Search for the cell housing the specified text and yield its (x, y) center coordinate. 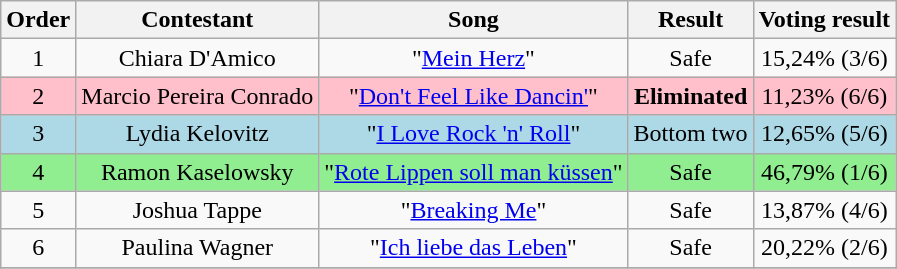
20,22% (2/6) (824, 248)
6 (38, 248)
Chiara D'Amico (198, 58)
13,87% (4/6) (824, 210)
"I Love Rock 'n' Roll" (474, 134)
Eliminated (690, 96)
15,24% (3/6) (824, 58)
Bottom two (690, 134)
Voting result (824, 20)
Contestant (198, 20)
"Rote Lippen soll man küssen" (474, 172)
"Don't Feel Like Dancin'" (474, 96)
Result (690, 20)
11,23% (6/6) (824, 96)
Order (38, 20)
4 (38, 172)
12,65% (5/6) (824, 134)
Lydia Kelovitz (198, 134)
"Breaking Me" (474, 210)
Joshua Tappe (198, 210)
Song (474, 20)
3 (38, 134)
"Mein Herz" (474, 58)
"Ich liebe das Leben" (474, 248)
Paulina Wagner (198, 248)
46,79% (1/6) (824, 172)
Ramon Kaselowsky (198, 172)
2 (38, 96)
5 (38, 210)
1 (38, 58)
Marcio Pereira Conrado (198, 96)
